Return the (X, Y) coordinate for the center point of the cell that contains the specified text.  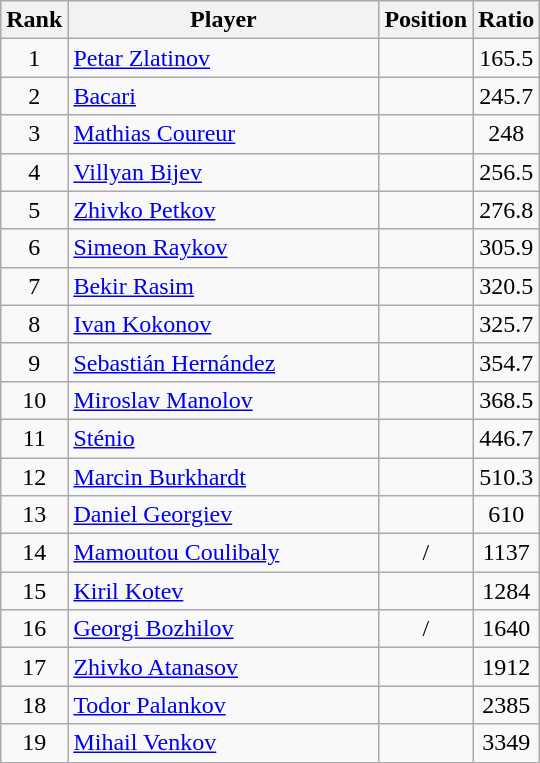
15 (34, 591)
18 (34, 705)
248 (506, 134)
610 (506, 515)
Rank (34, 20)
Sténio (224, 438)
Bekir Rasim (224, 286)
354.7 (506, 362)
8 (34, 324)
9 (34, 362)
Simeon Raykov (224, 248)
Miroslav Manolov (224, 400)
1137 (506, 553)
7 (34, 286)
Sebastián Hernández (224, 362)
Todor Palankov (224, 705)
Mihail Venkov (224, 743)
256.5 (506, 172)
19 (34, 743)
14 (34, 553)
3349 (506, 743)
446.7 (506, 438)
2 (34, 96)
Marcin Burkhardt (224, 477)
1912 (506, 667)
Bacari (224, 96)
13 (34, 515)
3 (34, 134)
Mathias Coureur (224, 134)
510.3 (506, 477)
Zhivko Petkov (224, 210)
Ratio (506, 20)
Kiril Kotev (224, 591)
6 (34, 248)
165.5 (506, 58)
305.9 (506, 248)
4 (34, 172)
10 (34, 400)
5 (34, 210)
11 (34, 438)
1284 (506, 591)
245.7 (506, 96)
16 (34, 629)
Mamoutou Coulibaly (224, 553)
17 (34, 667)
Daniel Georgiev (224, 515)
2385 (506, 705)
Ivan Kokonov (224, 324)
320.5 (506, 286)
Georgi Bozhilov (224, 629)
1640 (506, 629)
Position (426, 20)
276.8 (506, 210)
Zhivko Atanasov (224, 667)
Petar Zlatinov (224, 58)
1 (34, 58)
325.7 (506, 324)
Player (224, 20)
368.5 (506, 400)
12 (34, 477)
Villyan Bijev (224, 172)
